Output the [x, y] coordinate of the center of the cell containing the given text.  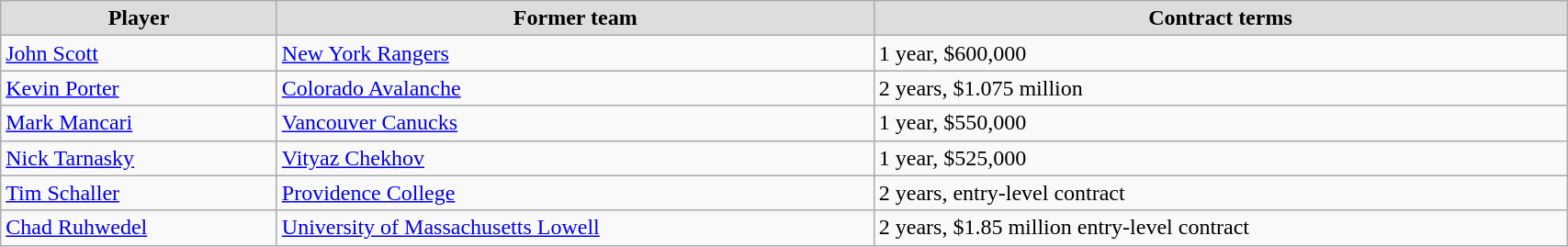
Vancouver Canucks [575, 123]
Player [140, 18]
Vityaz Chekhov [575, 158]
Former team [575, 18]
2 years, $1.075 million [1220, 88]
Chad Ruhwedel [140, 228]
Kevin Porter [140, 88]
2 years, $1.85 million entry-level contract [1220, 228]
1 year, $600,000 [1220, 53]
Mark Mancari [140, 123]
Contract terms [1220, 18]
Providence College [575, 193]
Nick Tarnasky [140, 158]
Tim Schaller [140, 193]
University of Massachusetts Lowell [575, 228]
Colorado Avalanche [575, 88]
2 years, entry-level contract [1220, 193]
1 year, $525,000 [1220, 158]
1 year, $550,000 [1220, 123]
New York Rangers [575, 53]
John Scott [140, 53]
